Detect which cell encompasses the target text, then output its (x, y) center coordinate. 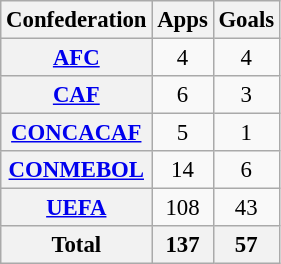
43 (246, 208)
57 (246, 245)
1 (246, 133)
108 (182, 208)
Apps (182, 20)
Goals (246, 20)
CAF (76, 95)
CONCACAF (76, 133)
UEFA (76, 208)
Total (76, 245)
14 (182, 170)
137 (182, 245)
3 (246, 95)
CONMEBOL (76, 170)
Confederation (76, 20)
AFC (76, 58)
5 (182, 133)
